Find where the given text appears and provide that cell's center as [X, Y] coordinate. 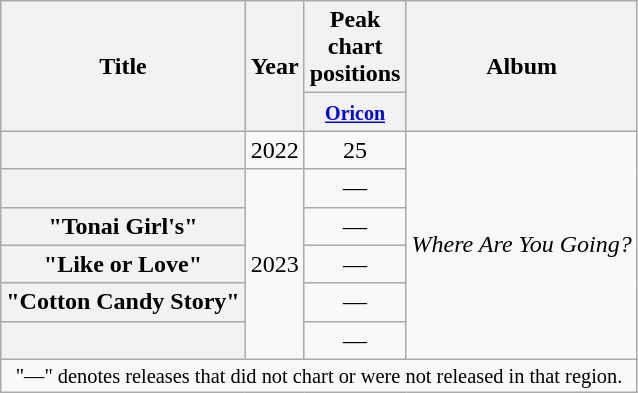
2022 [274, 150]
2023 [274, 264]
Peak chart positions [355, 47]
"Tonai Girl's" [123, 226]
"—" denotes releases that did not chart or were not released in that region. [320, 376]
25 [355, 150]
Oricon [355, 112]
"Like or Love" [123, 264]
Year [274, 66]
"Cotton Candy Story" [123, 302]
Title [123, 66]
Where Are You Going? [522, 245]
Album [522, 66]
